Extract the [x, y] coordinate from the center of the cell holding the provided text.  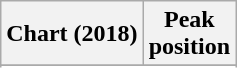
Peakposition [189, 34]
Chart (2018) [72, 34]
